Output the (x, y) coordinate of the center of the cell containing the given text.  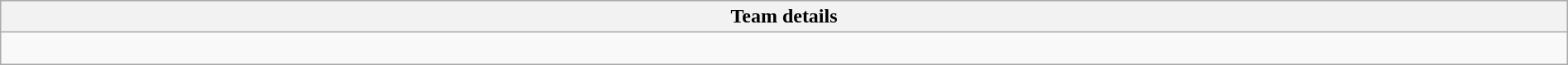
Team details (784, 17)
